Pinpoint the cell where the given text exists, returning its (x, y) midpoint coordinate. 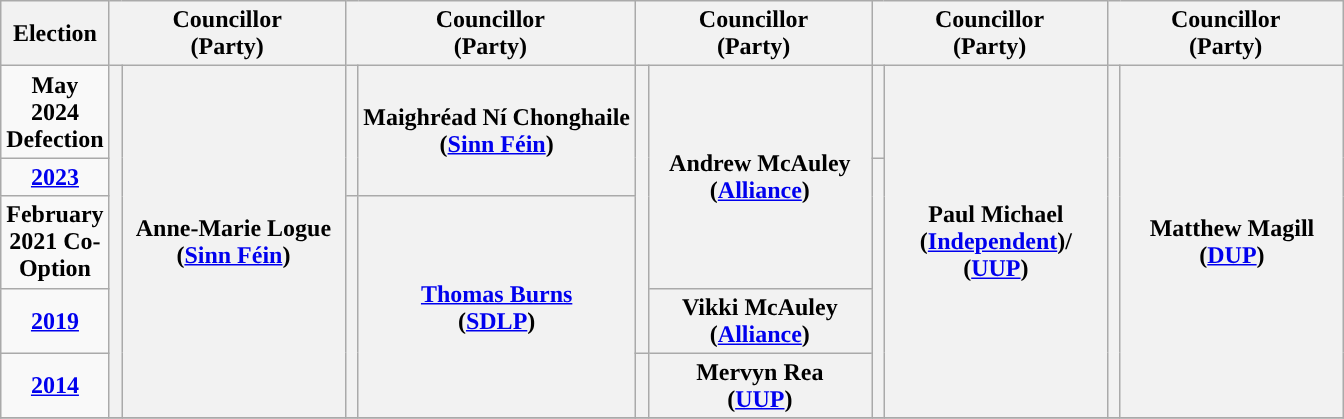
2014 (55, 386)
February 2021 Co-Option (55, 242)
Matthew Magill (DUP) (1232, 242)
Vikki McAuley (Alliance) (760, 320)
Maighréad Ní Chonghaile (Sinn Féin) (497, 131)
May 2024 Defection (55, 112)
2019 (55, 320)
Election (55, 34)
Thomas Burns (SDLP) (497, 307)
2023 (55, 177)
Andrew McAuley (Alliance) (760, 177)
Anne-Marie Logue (Sinn Féin) (234, 242)
Paul Michael (Independent)/ (UUP) (996, 242)
Mervyn Rea (UUP) (760, 386)
